Determine the (X, Y) coordinate at the center of the cell enclosing the given text.  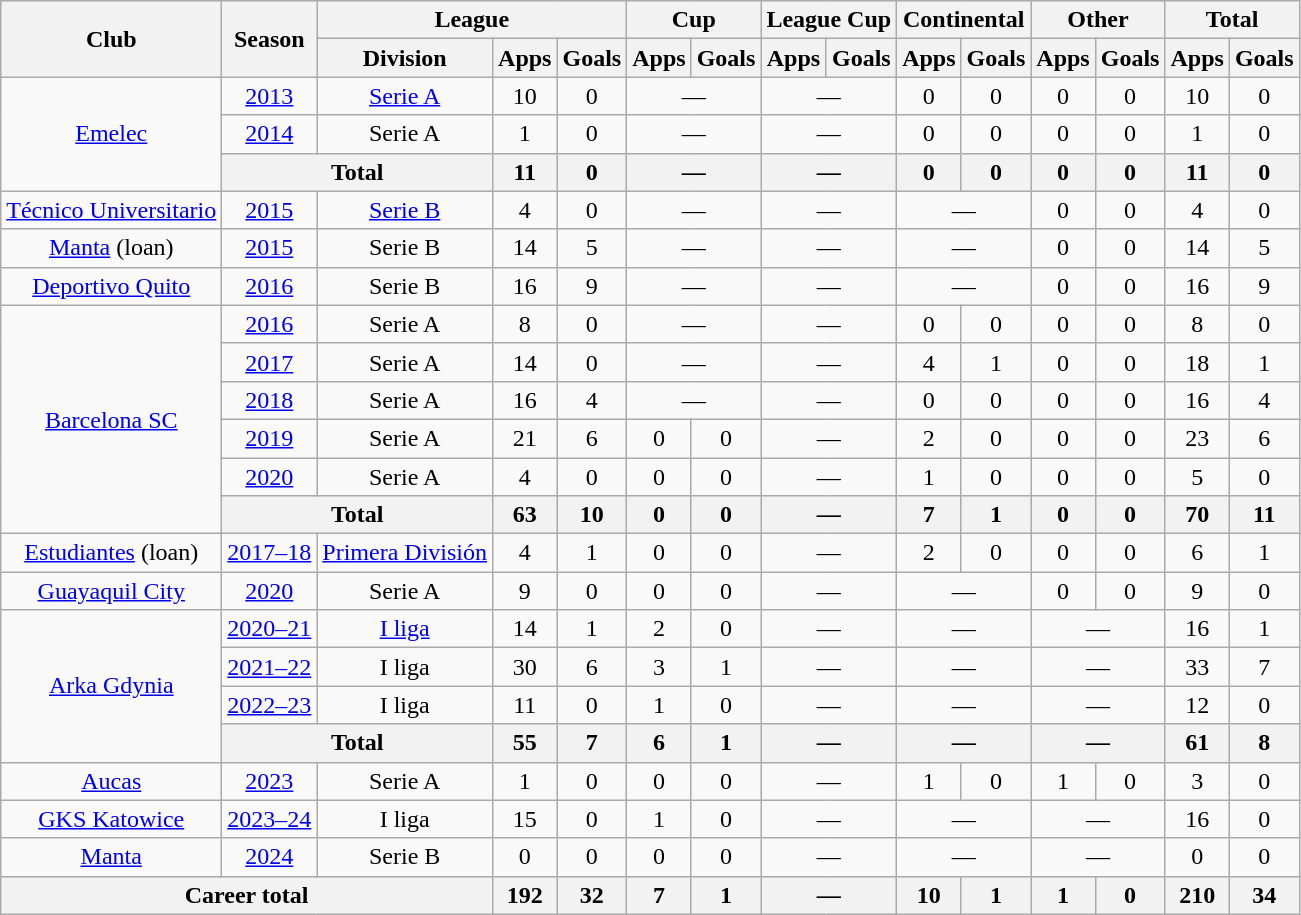
Primera División (405, 553)
33 (1197, 667)
70 (1197, 515)
Manta (loan) (112, 248)
Deportivo Quito (112, 286)
Emelec (112, 134)
Season (270, 39)
League Cup (829, 20)
Barcelona SC (112, 419)
Division (405, 58)
2023 (270, 781)
Manta (112, 857)
30 (525, 667)
21 (525, 438)
192 (525, 895)
61 (1197, 743)
15 (525, 819)
55 (525, 743)
210 (1197, 895)
32 (592, 895)
2019 (270, 438)
Continental (964, 20)
2024 (270, 857)
GKS Katowice (112, 819)
2013 (270, 96)
2018 (270, 400)
Estudiantes (loan) (112, 553)
34 (1264, 895)
2021–22 (270, 667)
2020–21 (270, 629)
Técnico Universitario (112, 210)
2014 (270, 134)
2017 (270, 362)
2022–23 (270, 705)
2017–18 (270, 553)
12 (1197, 705)
2023–24 (270, 819)
Arka Gdynia (112, 686)
Aucas (112, 781)
Cup (694, 20)
23 (1197, 438)
Career total (247, 895)
League (472, 20)
18 (1197, 362)
63 (525, 515)
Club (112, 39)
Other (1098, 20)
Guayaquil City (112, 591)
